Capture the cell that displays the provided text and extract its [X, Y] central coordinate. 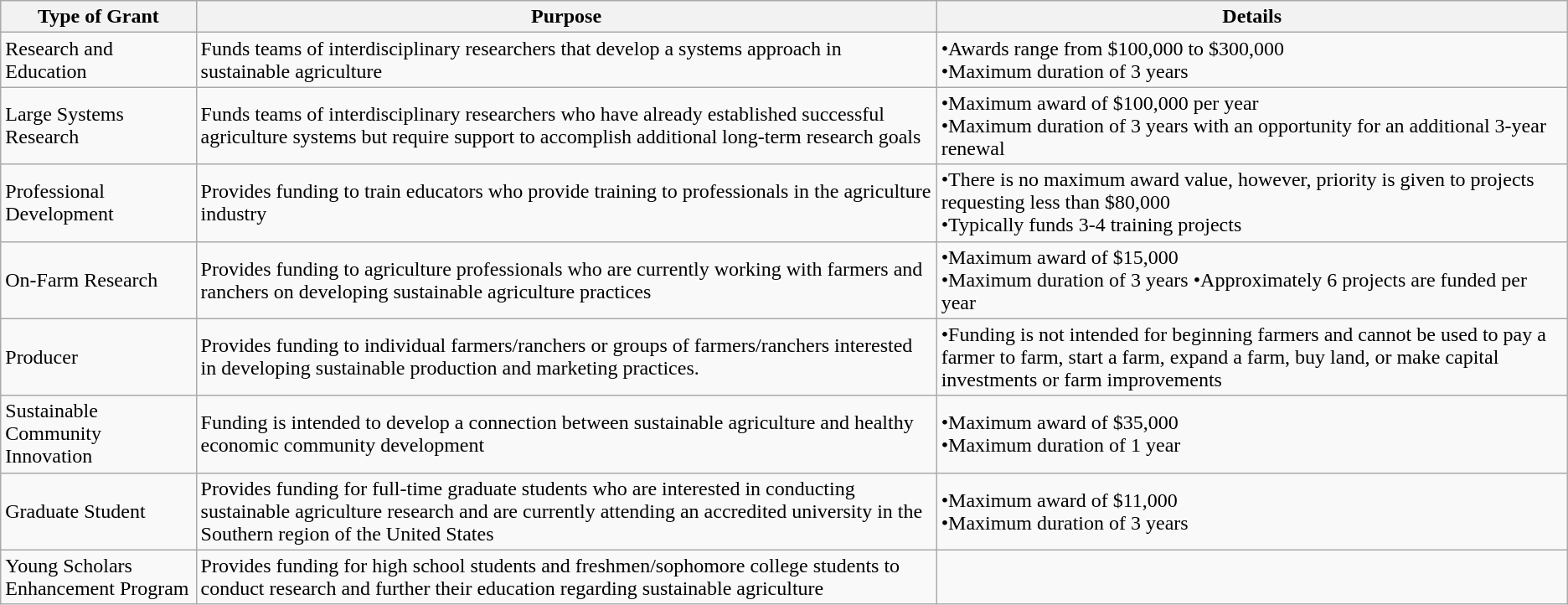
•Maximum award of $15,000•Maximum duration of 3 years •Approximately 6 projects are funded per year [1251, 280]
•There is no maximum award value, however, priority is given to projects requesting less than $80,000•Typically funds 3-4 training projects [1251, 203]
Funding is intended to develop a connection between sustainable agriculture and healthy economic community development [566, 434]
Sustainable Community Innovation [99, 434]
Purpose [566, 17]
Large Systems Research [99, 126]
Provides funding to train educators who provide training to professionals in the agriculture industry [566, 203]
Type of Grant [99, 17]
Producer [99, 357]
On-Farm Research [99, 280]
•Maximum award of $11,000•Maximum duration of 3 years [1251, 511]
•Maximum award of $35,000•Maximum duration of 1 year [1251, 434]
•Maximum award of $100,000 per year•Maximum duration of 3 years with an opportunity for an additional 3-year renewal [1251, 126]
Funds teams of interdisciplinary researchers that develop a systems approach in sustainable agriculture [566, 60]
Graduate Student [99, 511]
Young Scholars Enhancement Program [99, 577]
Provides funding to agriculture professionals who are currently working with farmers and ranchers on developing sustainable agriculture practices [566, 280]
Details [1251, 17]
•Awards range from $100,000 to $300,000•Maximum duration of 3 years [1251, 60]
Research and Education [99, 60]
Professional Development [99, 203]
